Search for the cell housing the specified text and yield its (X, Y) center coordinate. 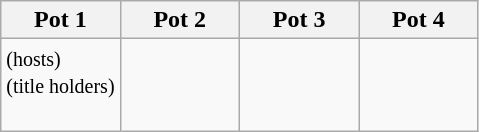
Pot 2 (180, 20)
Pot 1 (60, 20)
Pot 3 (298, 20)
(hosts) (title holders) (60, 85)
Pot 4 (418, 20)
